Scan for the cell matching the given text and deliver its (X, Y) coordinate at center. 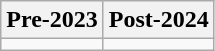
Post-2024 (158, 20)
Pre-2023 (52, 20)
